Capture the cell that displays the provided text and extract its (x, y) central coordinate. 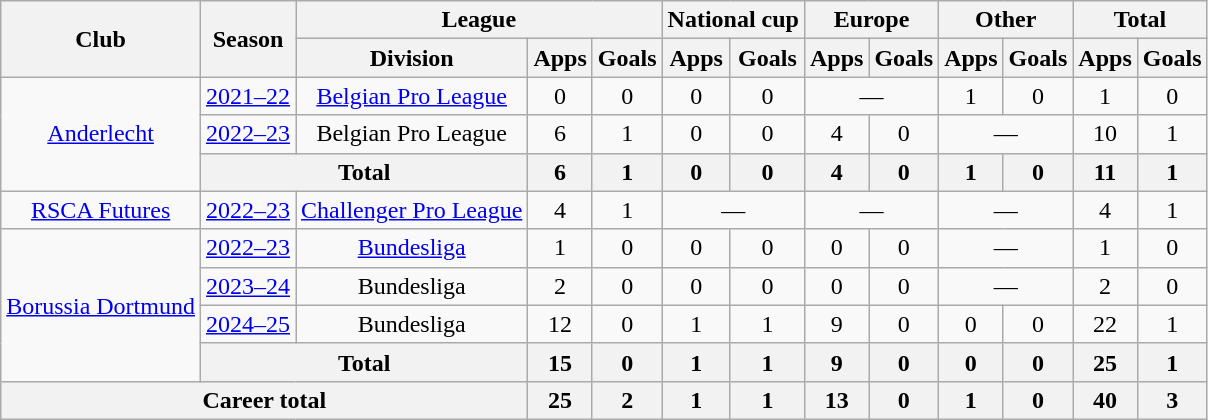
Career total (264, 400)
League (479, 20)
Europe (871, 20)
2021–22 (248, 96)
12 (560, 324)
3 (1172, 400)
13 (836, 400)
Club (101, 39)
Challenger Pro League (412, 210)
Season (248, 39)
RSCA Futures (101, 210)
2024–25 (248, 324)
10 (1105, 134)
National cup (733, 20)
11 (1105, 172)
Other (1006, 20)
15 (560, 362)
Division (412, 58)
Borussia Dortmund (101, 305)
40 (1105, 400)
Anderlecht (101, 134)
22 (1105, 324)
2023–24 (248, 286)
